Detect which cell encompasses the target text, then output its [x, y] center coordinate. 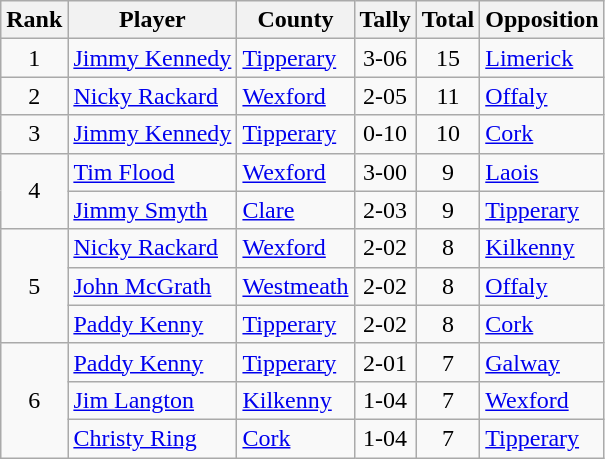
1 [34, 58]
15 [448, 58]
County [296, 20]
Tim Flood [152, 172]
10 [448, 134]
3-00 [385, 172]
Total [448, 20]
Tally [385, 20]
2-05 [385, 96]
Rank [34, 20]
4 [34, 191]
Jimmy Smyth [152, 210]
John McGrath [152, 286]
0-10 [385, 134]
2-01 [385, 362]
Clare [296, 210]
6 [34, 400]
3-06 [385, 58]
Player [152, 20]
5 [34, 286]
Laois [542, 172]
Limerick [542, 58]
11 [448, 96]
Jim Langton [152, 400]
Westmeath [296, 286]
2-03 [385, 210]
3 [34, 134]
2 [34, 96]
Opposition [542, 20]
Christy Ring [152, 438]
Galway [542, 362]
